Provide the (X, Y) coordinate of the cell's center where the given text is located.  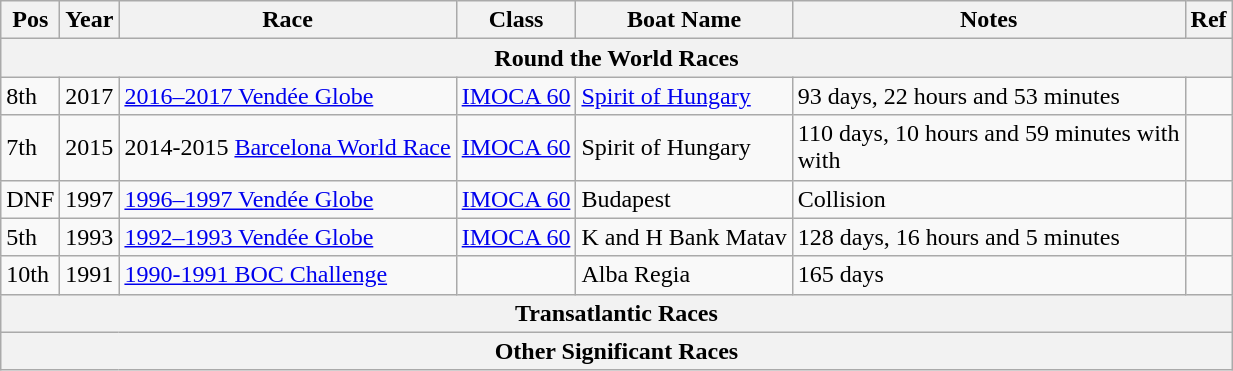
DNF (30, 199)
1992–1993 Vendée Globe (288, 237)
8th (30, 96)
7th (30, 148)
Notes (988, 20)
93 days, 22 hours and 53 minutes (988, 96)
Budapest (684, 199)
K and H Bank Matav (684, 237)
Collision (988, 199)
Pos (30, 20)
2016–2017 Vendée Globe (288, 96)
Round the World Races (616, 58)
1997 (90, 199)
1996–1997 Vendée Globe (288, 199)
110 days, 10 hours and 59 minutes with with (988, 148)
Race (288, 20)
1991 (90, 275)
Transatlantic Races (616, 313)
Ref (1208, 20)
1990-1991 BOC Challenge (288, 275)
Class (516, 20)
Boat Name (684, 20)
10th (30, 275)
2017 (90, 96)
2014-2015 Barcelona World Race (288, 148)
Alba Regia (684, 275)
Year (90, 20)
5th (30, 237)
2015 (90, 148)
128 days, 16 hours and 5 minutes (988, 237)
165 days (988, 275)
1993 (90, 237)
Other Significant Races (616, 351)
